Locate the cell with the specified text and output its [X, Y] center coordinate. 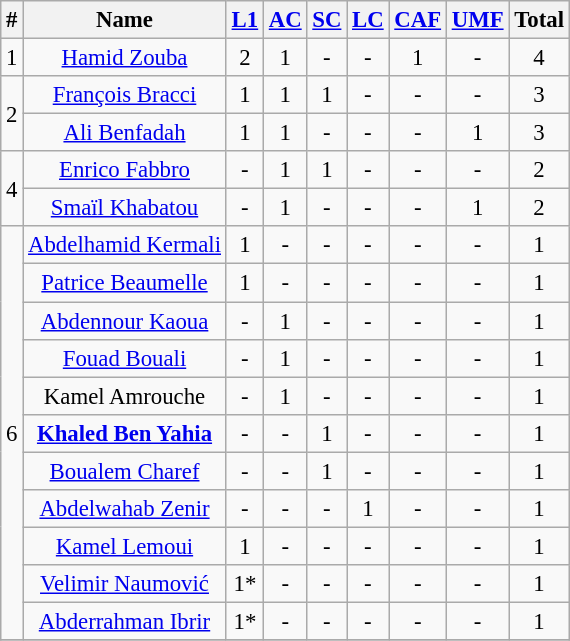
Fouad Bouali [125, 358]
Patrice Beaumelle [125, 283]
François Bracci [125, 95]
Name [125, 20]
CAF [418, 20]
Hamid Zouba [125, 58]
Boualem Charef [125, 471]
Smaïl Khabatou [125, 208]
Khaled Ben Yahia [125, 433]
UMF [477, 20]
Abderrahman Ibrir [125, 621]
Abdennour Kaoua [125, 321]
SC [327, 20]
Abdelwahab Zenir [125, 509]
L1 [244, 20]
# [12, 20]
Velimir Naumović [125, 584]
Abdelhamid Kermali [125, 245]
Kamel Amrouche [125, 396]
6 [12, 433]
Kamel Lemoui [125, 546]
Enrico Fabbro [125, 170]
LC [368, 20]
Ali Benfadah [125, 133]
Total [539, 20]
AC [285, 20]
